Scan for the cell matching the given text and deliver its (X, Y) coordinate at center. 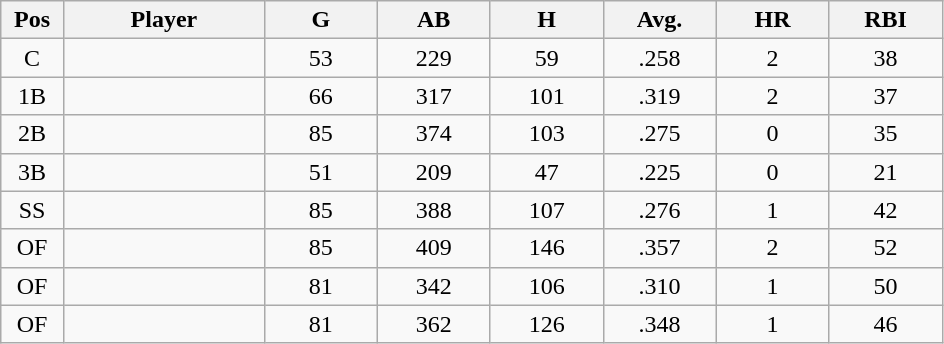
101 (546, 96)
51 (320, 172)
46 (886, 324)
66 (320, 96)
107 (546, 210)
HR (772, 20)
H (546, 20)
106 (546, 286)
Pos (32, 20)
C (32, 58)
1B (32, 96)
229 (434, 58)
.319 (660, 96)
.225 (660, 172)
SS (32, 210)
G (320, 20)
.357 (660, 248)
AB (434, 20)
37 (886, 96)
362 (434, 324)
209 (434, 172)
42 (886, 210)
RBI (886, 20)
126 (546, 324)
59 (546, 58)
.276 (660, 210)
Player (164, 20)
52 (886, 248)
388 (434, 210)
374 (434, 134)
21 (886, 172)
146 (546, 248)
.310 (660, 286)
50 (886, 286)
47 (546, 172)
103 (546, 134)
.258 (660, 58)
38 (886, 58)
.348 (660, 324)
317 (434, 96)
2B (32, 134)
3B (32, 172)
342 (434, 286)
.275 (660, 134)
53 (320, 58)
Avg. (660, 20)
409 (434, 248)
35 (886, 134)
